Identify which cell holds the provided text, then report its (X, Y) central coordinate. 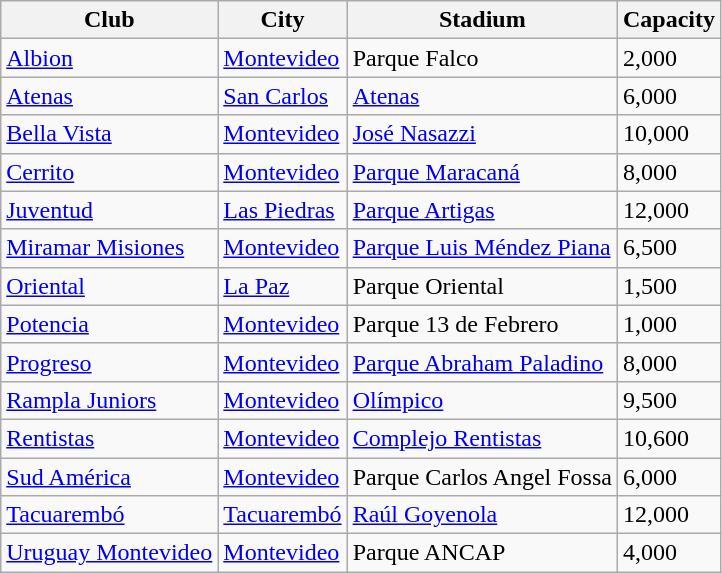
La Paz (282, 286)
Juventud (110, 210)
Parque Abraham Paladino (482, 362)
Parque Oriental (482, 286)
Rampla Juniors (110, 400)
Club (110, 20)
Parque Maracaná (482, 172)
4,000 (668, 553)
Parque Carlos Angel Fossa (482, 477)
Olímpico (482, 400)
Parque Artigas (482, 210)
Miramar Misiones (110, 248)
1,000 (668, 324)
2,000 (668, 58)
Parque Falco (482, 58)
Raúl Goyenola (482, 515)
6,500 (668, 248)
Bella Vista (110, 134)
Las Piedras (282, 210)
1,500 (668, 286)
José Nasazzi (482, 134)
San Carlos (282, 96)
Rentistas (110, 438)
Albion (110, 58)
Uruguay Montevideo (110, 553)
Parque Luis Méndez Piana (482, 248)
Complejo Rentistas (482, 438)
Sud América (110, 477)
City (282, 20)
Potencia (110, 324)
Progreso (110, 362)
Parque ANCAP (482, 553)
Capacity (668, 20)
Parque 13 de Febrero (482, 324)
Stadium (482, 20)
Cerrito (110, 172)
Oriental (110, 286)
10,600 (668, 438)
9,500 (668, 400)
10,000 (668, 134)
